Find where the given text appears and provide that cell's center as [X, Y] coordinate. 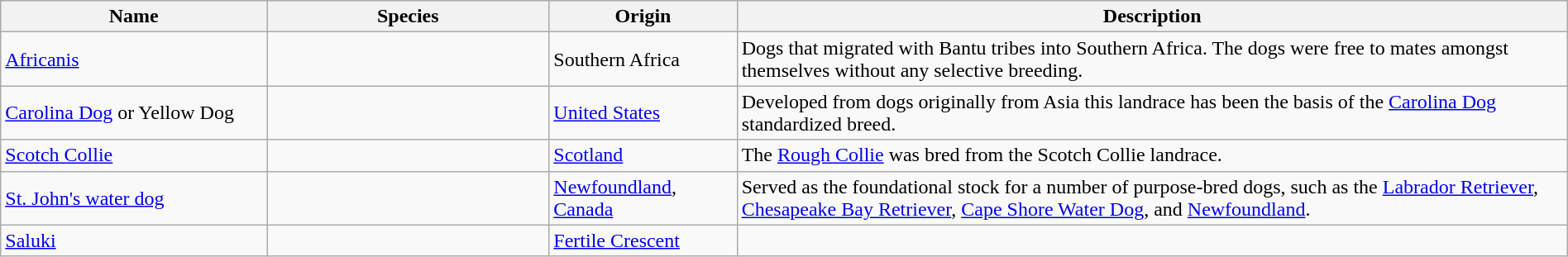
Southern Africa [643, 59]
Scotland [643, 155]
Africanis [134, 59]
Fertile Crescent [643, 240]
Developed from dogs originally from Asia this landrace has been the basis of the Carolina Dog standardized breed. [1152, 112]
United States [643, 112]
Saluki [134, 240]
Name [134, 17]
Origin [643, 17]
The Rough Collie was bred from the Scotch Collie landrace. [1152, 155]
St. John's water dog [134, 198]
Scotch Collie [134, 155]
Dogs that migrated with Bantu tribes into Southern Africa. The dogs were free to mates amongst themselves without any selective breeding. [1152, 59]
Newfoundland, Canada [643, 198]
Carolina Dog or Yellow Dog [134, 112]
Description [1152, 17]
Species [409, 17]
